From the cell containing the given text, extract its center point as [X, Y] coordinate. 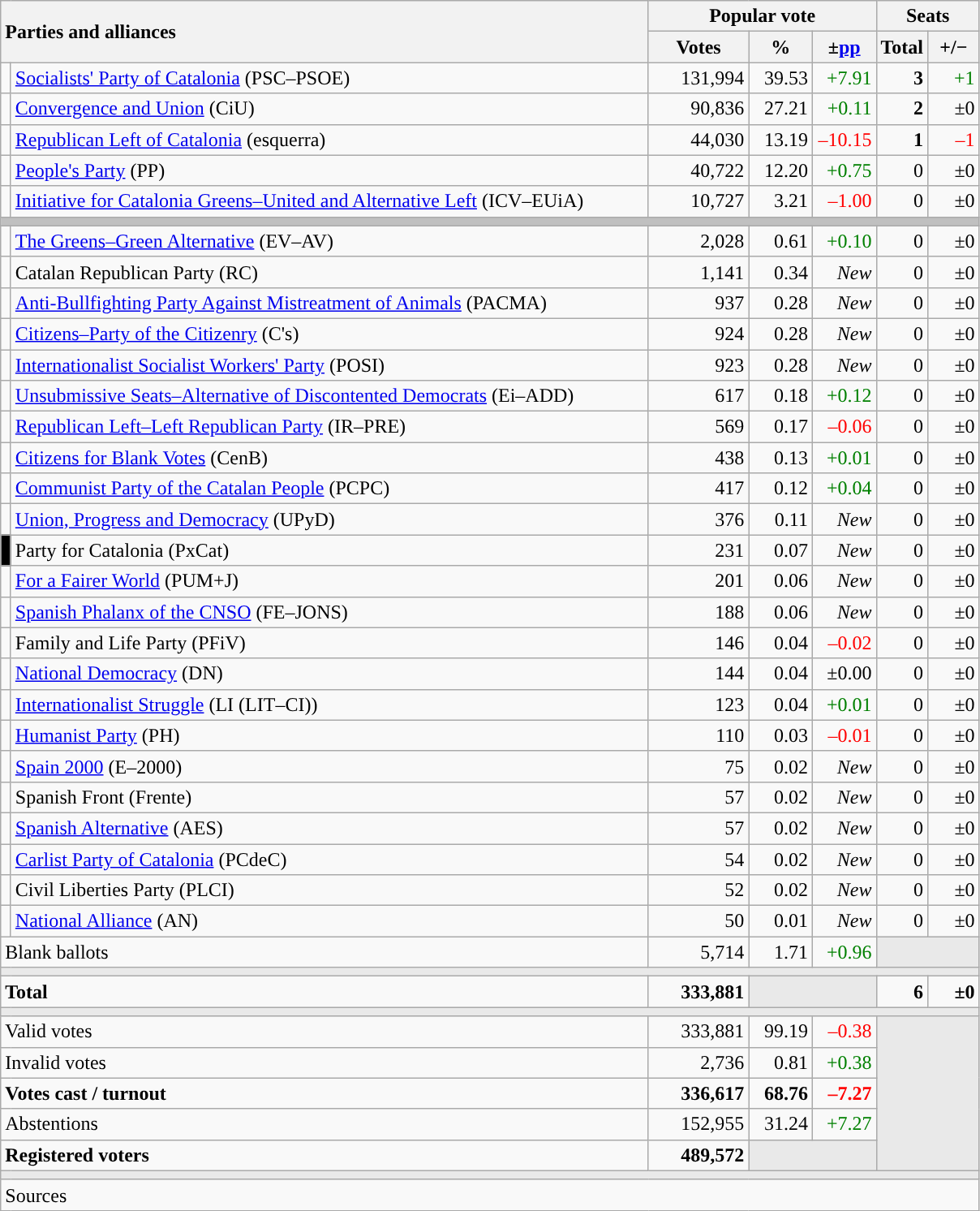
+0.10 [844, 241]
0.03 [780, 735]
3.21 [780, 201]
0.17 [780, 427]
0.18 [780, 396]
% [780, 47]
10,727 [698, 201]
Spanish Phalanx of the CNSO (FE–JONS) [329, 612]
152,955 [698, 1124]
231 [698, 550]
44,030 [698, 140]
52 [698, 890]
Citizens for Blank Votes (CenB) [329, 458]
The Greens–Green Alternative (EV–AV) [329, 241]
Popular vote [763, 16]
+0.38 [844, 1062]
Humanist Party (PH) [329, 735]
146 [698, 643]
Party for Catalonia (PxCat) [329, 550]
110 [698, 735]
Internationalist Socialist Workers' Party (POSI) [329, 364]
Civil Liberties Party (PLCI) [329, 890]
438 [698, 458]
–1 [954, 140]
0.81 [780, 1062]
–0.01 [844, 735]
90,836 [698, 109]
Sources [490, 1195]
+0.04 [844, 489]
National Alliance (AN) [329, 921]
0.01 [780, 921]
Union, Progress and Democracy (UPyD) [329, 519]
Votes [698, 47]
+0.75 [844, 170]
Votes cast / turnout [325, 1093]
+1 [954, 78]
123 [698, 705]
Communist Party of the Catalan People (PCPC) [329, 489]
National Democracy (DN) [329, 674]
12.20 [780, 170]
376 [698, 519]
±pp [844, 47]
0.13 [780, 458]
Registered voters [325, 1155]
+7.27 [844, 1124]
50 [698, 921]
6 [902, 992]
For a Fairer World (PUM+J) [329, 581]
569 [698, 427]
188 [698, 612]
–0.38 [844, 1032]
Valid votes [325, 1032]
–1.00 [844, 201]
–10.15 [844, 140]
27.21 [780, 109]
Abstentions [325, 1124]
1,141 [698, 272]
0.11 [780, 519]
144 [698, 674]
+0.96 [844, 952]
Unsubmissive Seats–Alternative of Discontented Democrats (Ei–ADD) [329, 396]
68.76 [780, 1093]
2 [902, 109]
–0.02 [844, 643]
75 [698, 766]
617 [698, 396]
Spanish Alternative (AES) [329, 828]
40,722 [698, 170]
0.61 [780, 241]
+0.12 [844, 396]
Citizens–Party of the Citizenry (C's) [329, 334]
489,572 [698, 1155]
923 [698, 364]
1.71 [780, 952]
Spanish Front (Frente) [329, 797]
Republican Left–Left Republican Party (IR–PRE) [329, 427]
–0.06 [844, 427]
–7.27 [844, 1093]
+0.11 [844, 109]
2,028 [698, 241]
99.19 [780, 1032]
2,736 [698, 1062]
131,994 [698, 78]
+/− [954, 47]
Anti-Bullfighting Party Against Mistreatment of Animals (PACMA) [329, 303]
31.24 [780, 1124]
Carlist Party of Catalonia (PCdeC) [329, 860]
924 [698, 334]
+7.91 [844, 78]
Catalan Republican Party (RC) [329, 272]
54 [698, 860]
±0.00 [844, 674]
Initiative for Catalonia Greens–United and Alternative Left (ICV–EUiA) [329, 201]
People's Party (PP) [329, 170]
5,714 [698, 952]
Seats [928, 16]
Invalid votes [325, 1062]
Family and Life Party (PFiV) [329, 643]
Spain 2000 (E–2000) [329, 766]
201 [698, 581]
Internationalist Struggle (LI (LIT–CI)) [329, 705]
336,617 [698, 1093]
417 [698, 489]
0.34 [780, 272]
3 [902, 78]
1 [902, 140]
937 [698, 303]
Blank ballots [325, 952]
Convergence and Union (CiU) [329, 109]
13.19 [780, 140]
Republican Left of Catalonia (esquerra) [329, 140]
0.12 [780, 489]
Parties and alliances [325, 32]
0.07 [780, 550]
Socialists' Party of Catalonia (PSC–PSOE) [329, 78]
39.53 [780, 78]
